Identify which cell holds the provided text, then report its [x, y] central coordinate. 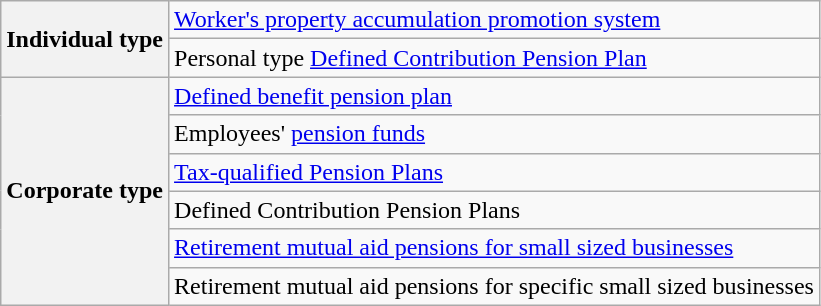
Defined benefit pension plan [494, 96]
Corporate type [85, 191]
Defined Contribution Pension Plans [494, 210]
Tax-qualified Pension Plans [494, 172]
Worker's property accumulation promotion system [494, 20]
Retirement mutual aid pensions for small sized businesses [494, 248]
Retirement mutual aid pensions for specific small sized businesses [494, 286]
Employees' pension funds [494, 134]
Individual type [85, 39]
Personal type Defined Contribution Pension Plan [494, 58]
